Capture the cell that displays the provided text and extract its [X, Y] central coordinate. 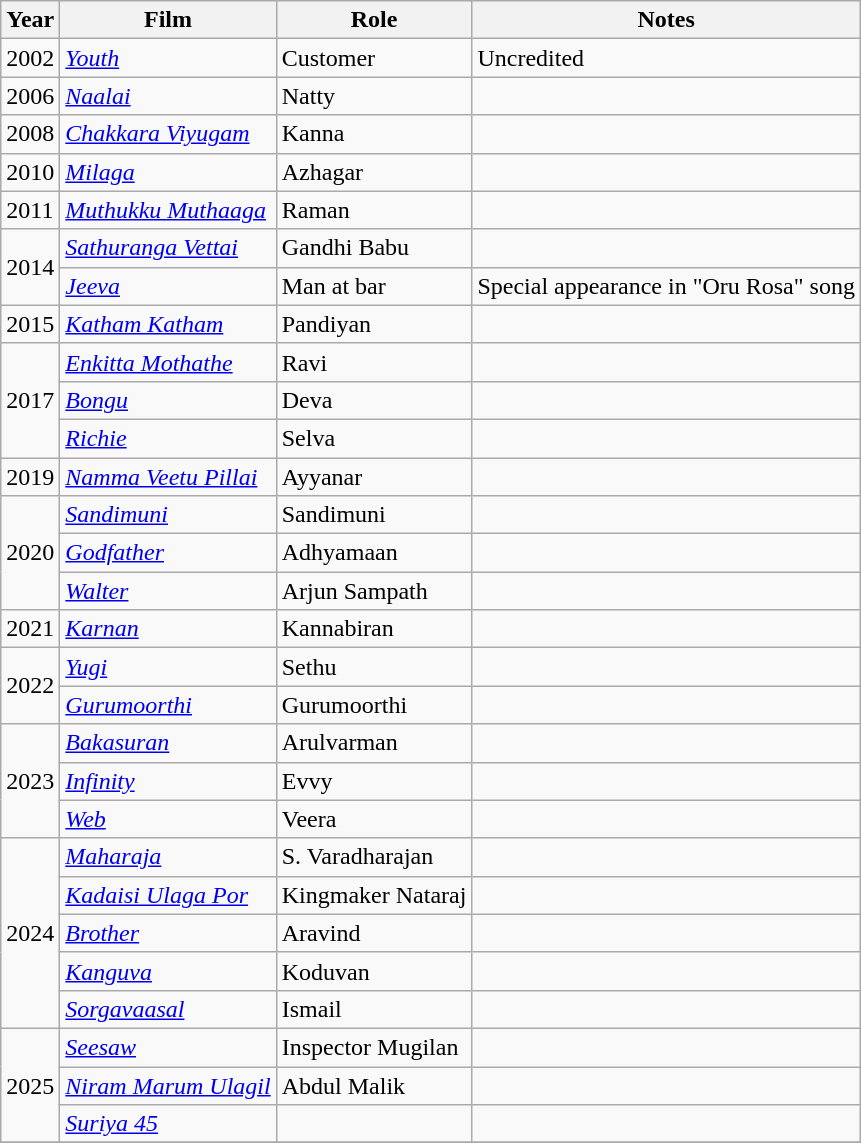
Enkitta Mothathe [168, 362]
2015 [30, 324]
Youth [168, 58]
Evvy [374, 781]
2023 [30, 781]
Maharaja [168, 857]
Pandiyan [374, 324]
Special appearance in "Oru Rosa" song [666, 286]
Chakkara Viyugam [168, 134]
Ayyanar [374, 477]
Naalai [168, 96]
Katham Katham [168, 324]
Natty [374, 96]
2010 [30, 172]
Raman [374, 210]
Suriya 45 [168, 1124]
S. Varadharajan [374, 857]
Arjun Sampath [374, 591]
Veera [374, 819]
Infinity [168, 781]
2014 [30, 267]
Sethu [374, 667]
Kanguva [168, 971]
Brother [168, 933]
2008 [30, 134]
2020 [30, 553]
Bongu [168, 400]
Jeeva [168, 286]
Karnan [168, 629]
Aravind [374, 933]
Koduvan [374, 971]
Film [168, 20]
2011 [30, 210]
Man at bar [374, 286]
Deva [374, 400]
Namma Veetu Pillai [168, 477]
Kannabiran [374, 629]
Abdul Malik [374, 1085]
2006 [30, 96]
2019 [30, 477]
2002 [30, 58]
Web [168, 819]
2021 [30, 629]
Sathuranga Vettai [168, 248]
Role [374, 20]
2022 [30, 686]
Adhyamaan [374, 553]
Yugi [168, 667]
Arulvarman [374, 743]
2024 [30, 933]
Milaga [168, 172]
Ismail [374, 1009]
Year [30, 20]
Muthukku Muthaaga [168, 210]
Richie [168, 438]
Gandhi Babu [374, 248]
Ravi [374, 362]
Kadaisi Ulaga Por [168, 895]
Sorgavaasal [168, 1009]
Selva [374, 438]
Azhagar [374, 172]
Notes [666, 20]
Inspector Mugilan [374, 1047]
Uncredited [666, 58]
Niram Marum Ulagil [168, 1085]
Bakasuran [168, 743]
Kanna [374, 134]
Walter [168, 591]
2017 [30, 400]
Kingmaker Nataraj [374, 895]
Customer [374, 58]
Godfather [168, 553]
2025 [30, 1085]
Seesaw [168, 1047]
